For the text-containing cell, return its midpoint in (X, Y) coordinate format. 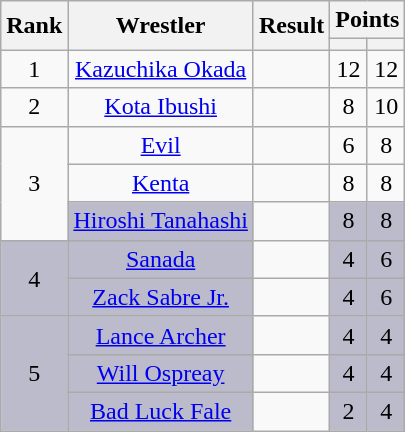
Zack Sabre Jr. (161, 297)
Kota Ibushi (161, 107)
Kazuchika Okada (161, 69)
Points (368, 20)
Sanada (161, 259)
Bad Luck Fale (161, 411)
Lance Archer (161, 335)
5 (34, 373)
10 (386, 107)
3 (34, 183)
Will Ospreay (161, 373)
Hiroshi Tanahashi (161, 221)
Rank (34, 26)
Result (291, 26)
Wrestler (161, 26)
Kenta (161, 183)
1 (34, 69)
Evil (161, 145)
